Return [X, Y] of the center of cell containing provided text 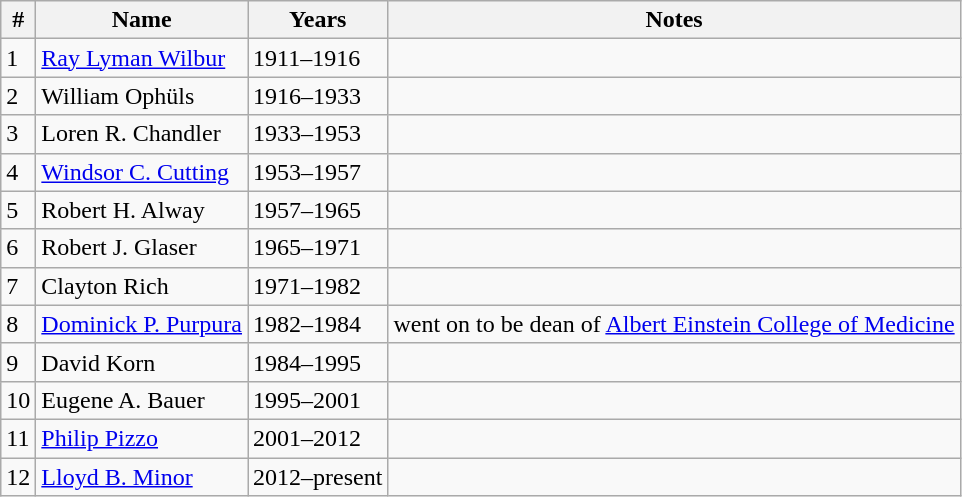
1995–2001 [318, 400]
1916–1933 [318, 96]
1933–1953 [318, 134]
# [18, 20]
Robert J. Glaser [142, 248]
1965–1971 [318, 248]
Years [318, 20]
8 [18, 324]
1911–1916 [318, 58]
5 [18, 210]
9 [18, 362]
7 [18, 286]
David Korn [142, 362]
Robert H. Alway [142, 210]
10 [18, 400]
1982–1984 [318, 324]
Dominick P. Purpura [142, 324]
2 [18, 96]
1984–1995 [318, 362]
3 [18, 134]
11 [18, 438]
Name [142, 20]
2001–2012 [318, 438]
4 [18, 172]
Windsor C. Cutting [142, 172]
Loren R. Chandler [142, 134]
Clayton Rich [142, 286]
6 [18, 248]
1957–1965 [318, 210]
2012–present [318, 477]
Philip Pizzo [142, 438]
Ray Lyman Wilbur [142, 58]
William Ophüls [142, 96]
Eugene A. Bauer [142, 400]
went on to be dean of Albert Einstein College of Medicine [674, 324]
1971–1982 [318, 286]
12 [18, 477]
1953–1957 [318, 172]
Notes [674, 20]
Lloyd B. Minor [142, 477]
1 [18, 58]
